Return the (X, Y) coordinate for the center point of the cell that contains the specified text.  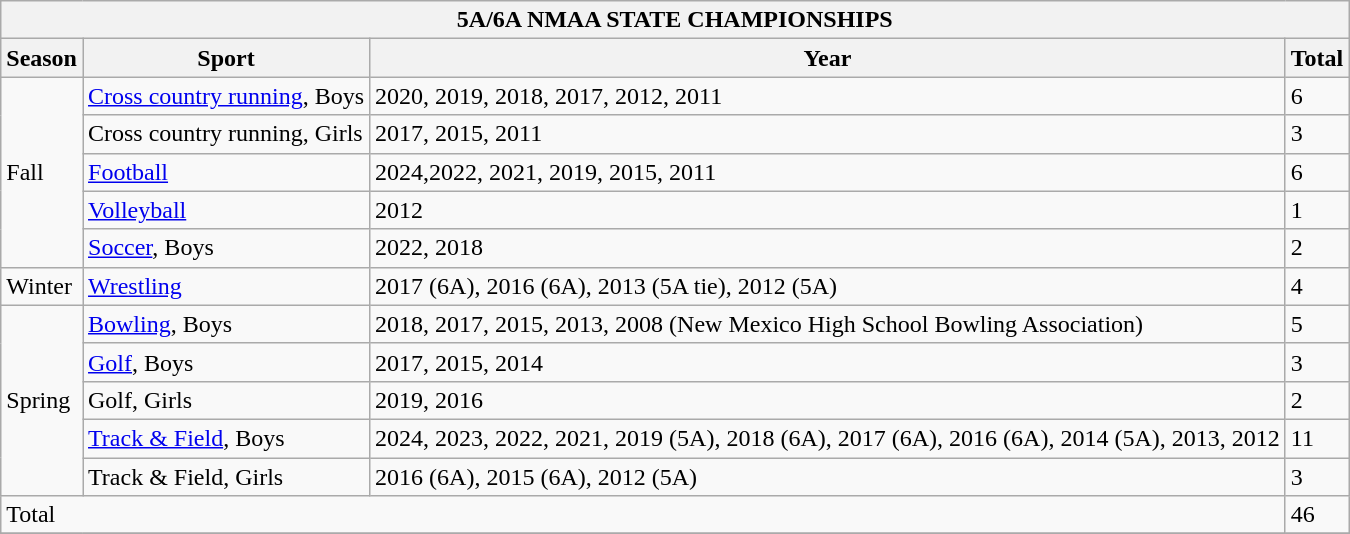
2024, 2023, 2022, 2021, 2019 (5A), 2018 (6A), 2017 (6A), 2016 (6A), 2014 (5A), 2013, 2012 (828, 438)
Football (226, 172)
4 (1317, 286)
Year (828, 58)
Golf, Boys (226, 362)
Winter (42, 286)
2018, 2017, 2015, 2013, 2008 (New Mexico High School Bowling Association) (828, 324)
Soccer, Boys (226, 248)
2012 (828, 210)
2016 (6A), 2015 (6A), 2012 (5A) (828, 477)
2017, 2015, 2011 (828, 134)
Cross country running, Boys (226, 96)
5 (1317, 324)
46 (1317, 515)
Season (42, 58)
2020, 2019, 2018, 2017, 2012, 2011 (828, 96)
2024,2022, 2021, 2019, 2015, 2011 (828, 172)
Sport (226, 58)
2017, 2015, 2014 (828, 362)
Volleyball (226, 210)
Track & Field, Girls (226, 477)
Cross country running, Girls (226, 134)
Golf, Girls (226, 400)
1 (1317, 210)
Wrestling (226, 286)
5A/6A NMAA STATE CHAMPIONSHIPS (675, 20)
Spring (42, 400)
Fall (42, 172)
2022, 2018 (828, 248)
2019, 2016 (828, 400)
2017 (6A), 2016 (6A), 2013 (5A tie), 2012 (5A) (828, 286)
Bowling, Boys (226, 324)
Track & Field, Boys (226, 438)
11 (1317, 438)
